Locate the cell with the specified text and output its (X, Y) center coordinate. 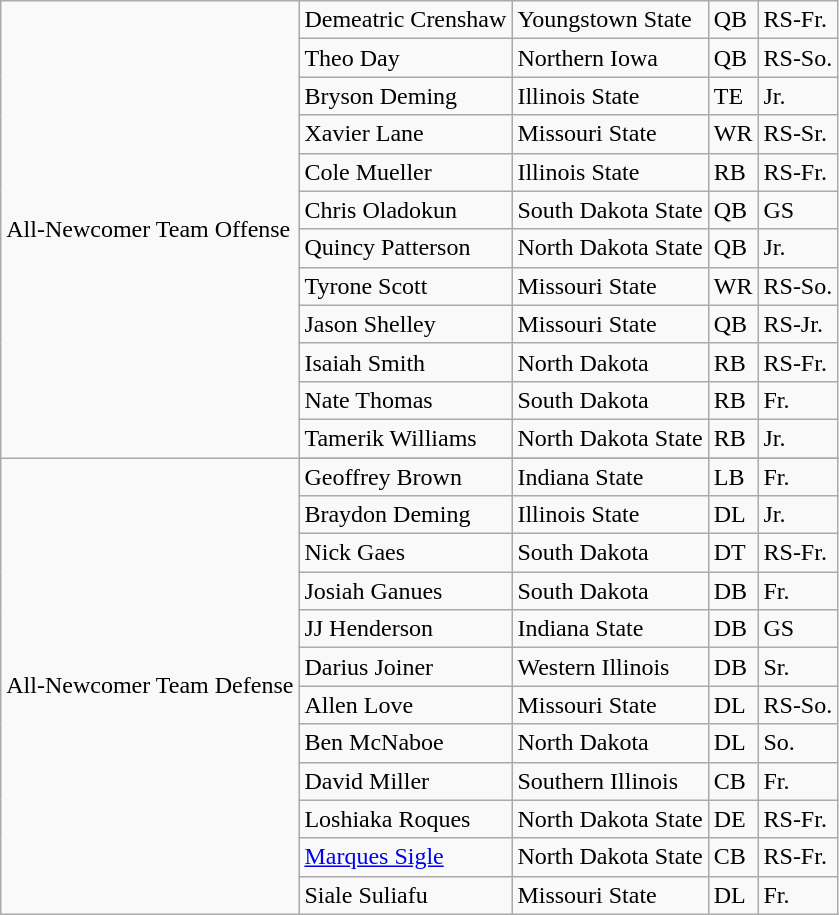
Western Illinois (610, 667)
All-Newcomer Team Defense (150, 686)
Siale Suliafu (406, 895)
Marques Sigle (406, 857)
Nick Gaes (406, 553)
Youngstown State (610, 20)
Nate Thomas (406, 400)
Allen Love (406, 705)
LB (733, 477)
Quincy Patterson (406, 248)
JJ Henderson (406, 629)
Cole Mueller (406, 172)
Loshiaka Roques (406, 819)
Braydon Deming (406, 515)
RS-Jr. (798, 324)
Josiah Ganues (406, 591)
Sr. (798, 667)
South Dakota State (610, 210)
Darius Joiner (406, 667)
Chris Oladokun (406, 210)
DE (733, 819)
Jason Shelley (406, 324)
Isaiah Smith (406, 362)
Theo Day (406, 58)
TE (733, 96)
Southern Illinois (610, 781)
Geoffrey Brown (406, 477)
Tyrone Scott (406, 286)
David Miller (406, 781)
Northern Iowa (610, 58)
Demeatric Crenshaw (406, 20)
All-Newcomer Team Offense (150, 230)
DT (733, 553)
Ben McNaboe (406, 743)
Bryson Deming (406, 96)
Tamerik Williams (406, 438)
Xavier Lane (406, 134)
RS-Sr. (798, 134)
So. (798, 743)
